Search for the cell housing the specified text and yield its [X, Y] center coordinate. 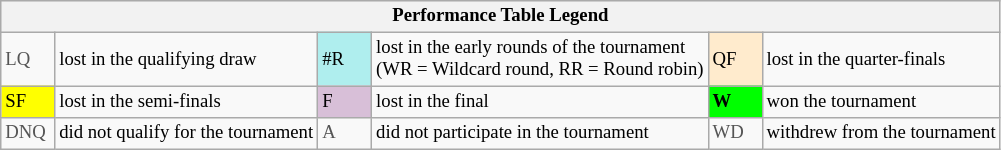
lost in the final [540, 102]
did not qualify for the tournament [186, 134]
lost in the quarter-finals [881, 60]
withdrew from the tournament [881, 134]
SF [28, 102]
A [345, 134]
LQ [28, 60]
#R [345, 60]
F [345, 102]
QF [735, 60]
WD [735, 134]
did not participate in the tournament [540, 134]
W [735, 102]
DNQ [28, 134]
lost in the early rounds of the tournament(WR = Wildcard round, RR = Round robin) [540, 60]
won the tournament [881, 102]
lost in the qualifying draw [186, 60]
lost in the semi-finals [186, 102]
Performance Table Legend [500, 16]
